Determine the (x, y) coordinate at the center of the cell enclosing the given text.  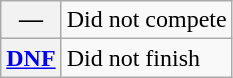
Did not finish (146, 58)
— (31, 20)
DNF (31, 58)
Did not compete (146, 20)
